Capture the cell that displays the provided text and extract its [x, y] central coordinate. 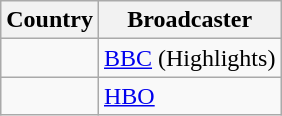
Broadcaster [189, 20]
Country [50, 20]
HBO [189, 96]
BBC (Highlights) [189, 58]
